Pinpoint the cell where the given text exists, returning its [x, y] midpoint coordinate. 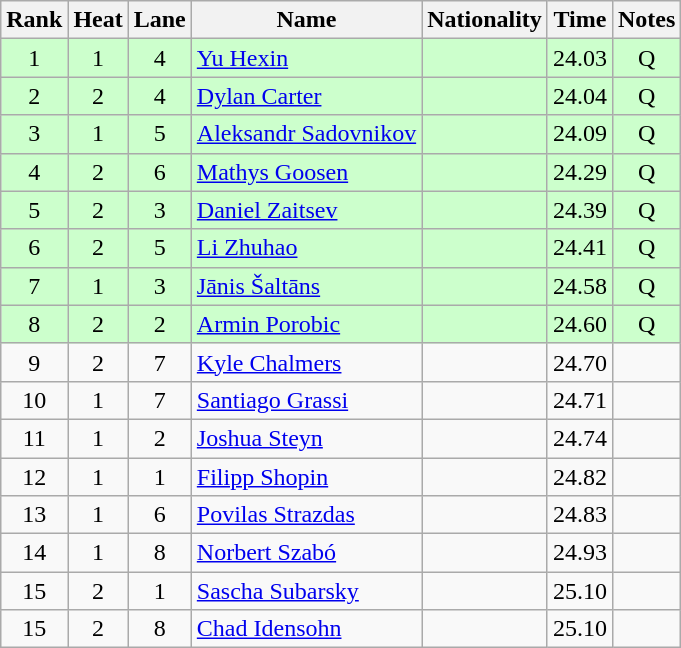
Mathys Goosen [306, 172]
24.70 [580, 362]
14 [34, 553]
Time [580, 20]
Lane [160, 20]
24.83 [580, 515]
Santiago Grassi [306, 400]
24.82 [580, 477]
Armin Porobic [306, 324]
Norbert Szabó [306, 553]
24.93 [580, 553]
Rank [34, 20]
Joshua Steyn [306, 438]
13 [34, 515]
Heat [98, 20]
Chad Idensohn [306, 629]
24.03 [580, 58]
24.71 [580, 400]
Notes [646, 20]
24.29 [580, 172]
Daniel Zaitsev [306, 210]
Sascha Subarsky [306, 591]
24.41 [580, 248]
11 [34, 438]
24.09 [580, 134]
Aleksandr Sadovnikov [306, 134]
Kyle Chalmers [306, 362]
24.39 [580, 210]
Nationality [485, 20]
Povilas Strazdas [306, 515]
Li Zhuhao [306, 248]
12 [34, 477]
Dylan Carter [306, 96]
24.74 [580, 438]
Yu Hexin [306, 58]
24.04 [580, 96]
Jānis Šaltāns [306, 286]
Filipp Shopin [306, 477]
Name [306, 20]
10 [34, 400]
9 [34, 362]
24.58 [580, 286]
24.60 [580, 324]
